Scan for the cell matching the given text and deliver its [X, Y] coordinate at center. 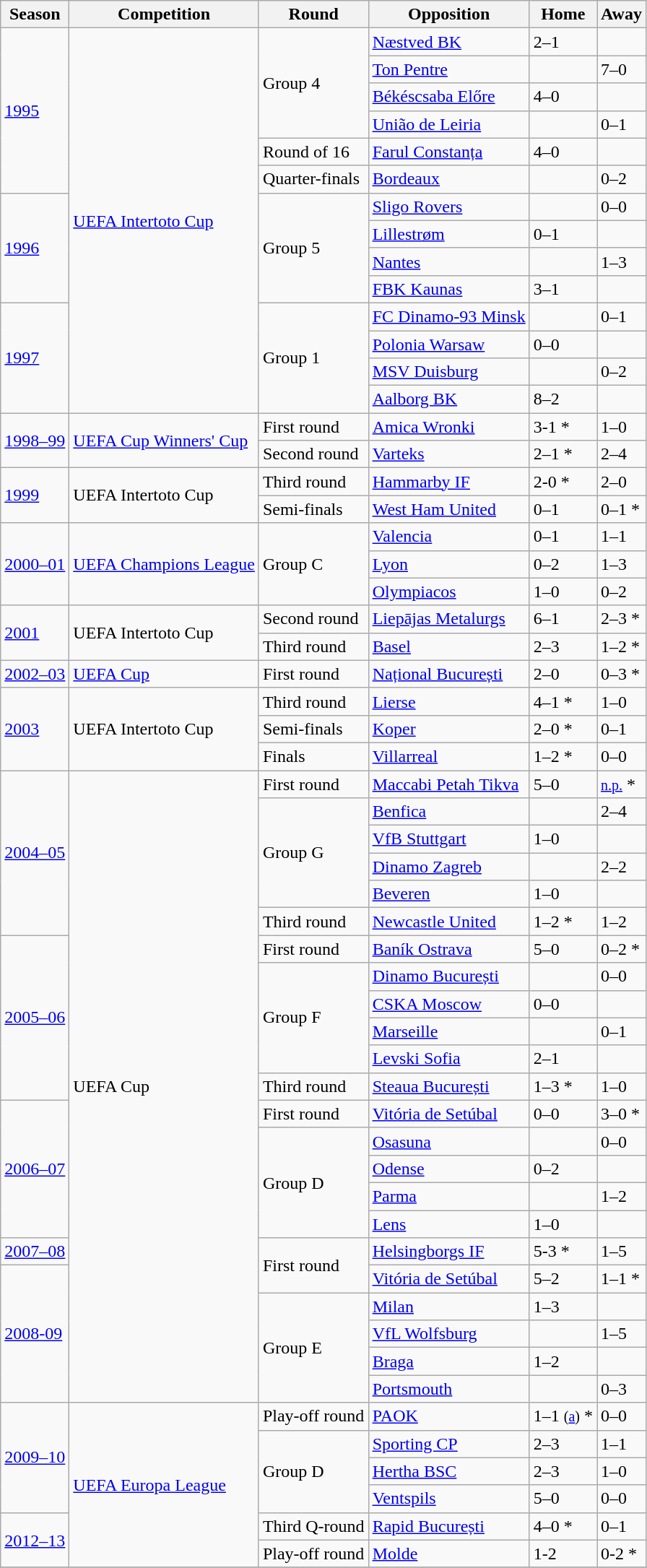
7–0 [621, 69]
5-3 * [563, 1252]
Braga [449, 1361]
1995 [35, 111]
Ventspils [449, 1499]
4–0 * [563, 1526]
0–1 * [621, 509]
West Ham United [449, 509]
UEFA Cup Winners' Cup [165, 441]
1–3 * [563, 1086]
Levski Sofia [449, 1059]
6–1 [563, 619]
Nantes [449, 261]
VfB Stuttgart [449, 839]
Quarter-finals [313, 179]
2002–03 [35, 674]
Hammarby IF [449, 482]
2–2 [621, 867]
4–1 * [563, 701]
n.p. * [621, 784]
2007–08 [35, 1252]
Dinamo București [449, 976]
Marseille [449, 1031]
Newcastle United [449, 922]
1997 [35, 358]
Odense [449, 1169]
Farul Constanța [449, 152]
Group G [313, 853]
2008-09 [35, 1334]
Opposition [449, 14]
Olympiacos [449, 592]
Competition [165, 14]
Maccabi Petah Tikva [449, 784]
Valencia [449, 537]
Koper [449, 729]
8–2 [563, 399]
Næstved BK [449, 42]
2009–10 [35, 1457]
Polonia Warsaw [449, 345]
Group 1 [313, 358]
2–1 * [563, 454]
Lens [449, 1224]
1998–99 [35, 441]
Lillestrøm [449, 234]
Group C [313, 564]
2004–05 [35, 852]
2005–06 [35, 1018]
Amica Wronki [449, 427]
Group 5 [313, 248]
2003 [35, 729]
Round [313, 14]
Național București [449, 674]
Away [621, 14]
3–0 * [621, 1114]
5–2 [563, 1279]
Baník Ostrava [449, 949]
2012–13 [35, 1540]
Beveren [449, 894]
União de Leiria [449, 124]
1996 [35, 248]
1999 [35, 495]
Bordeaux [449, 179]
Sligo Rovers [449, 207]
Parma [449, 1196]
2006–07 [35, 1169]
Liepājas Metalurgs [449, 619]
1-2 [563, 1554]
Round of 16 [313, 152]
Helsingborgs IF [449, 1252]
2–0 * [563, 729]
1–1 * [621, 1279]
Milan [449, 1307]
Third Q-round [313, 1526]
3-1 * [563, 427]
Rapid București [449, 1526]
0-2 * [621, 1554]
1–1 (a) * [563, 1416]
Varteks [449, 454]
Basel [449, 646]
Group E [313, 1348]
2–3 * [621, 619]
Steaua București [449, 1086]
Villarreal [449, 756]
2000–01 [35, 564]
Season [35, 14]
Group F [313, 1018]
FC Dinamo-93 Minsk [449, 316]
0–3 * [621, 674]
2-0 * [563, 482]
Portsmouth [449, 1389]
UEFA Champions League [165, 564]
Dinamo Zagreb [449, 867]
Aalborg BK [449, 399]
CSKA Moscow [449, 1004]
Hertha BSC [449, 1471]
0–2 * [621, 949]
Molde [449, 1554]
Békéscsaba Előre [449, 97]
MSV Duisburg [449, 372]
Home [563, 14]
2001 [35, 633]
0–3 [621, 1389]
Lierse [449, 701]
Osasuna [449, 1141]
Group 4 [313, 83]
Ton Pentre [449, 69]
VfL Wolfsburg [449, 1334]
PAOK [449, 1416]
FBK Kaunas [449, 289]
Sporting CP [449, 1444]
UEFA Europa League [165, 1485]
3–1 [563, 289]
Benfica [449, 812]
Finals [313, 756]
Lyon [449, 564]
